Find where the given text appears and provide that cell's center as (X, Y) coordinate. 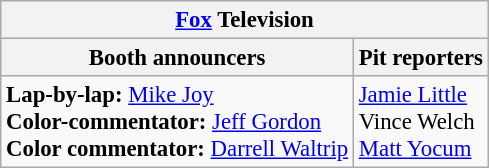
Pit reporters (420, 58)
Jamie LittleVince WelchMatt Yocum (420, 122)
Booth announcers (178, 58)
Fox Television (245, 20)
Lap-by-lap: Mike JoyColor-commentator: Jeff GordonColor commentator: Darrell Waltrip (178, 122)
